Capture the cell that displays the provided text and extract its (X, Y) central coordinate. 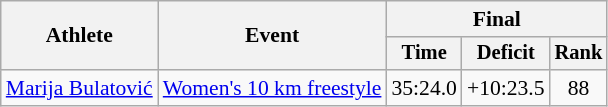
Women's 10 km freestyle (272, 88)
Time (424, 54)
Athlete (80, 36)
Final (496, 19)
Marija Bulatović (80, 88)
88 (579, 88)
Deficit (506, 54)
35:24.0 (424, 88)
Event (272, 36)
+10:23.5 (506, 88)
Rank (579, 54)
